Identify which cell holds the provided text, then report its [x, y] central coordinate. 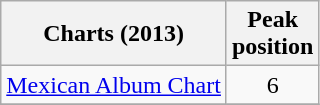
Peakposition [272, 34]
Charts (2013) [114, 34]
6 [272, 85]
Mexican Album Chart [114, 85]
